Return the (x, y) coordinate for the center point of the cell that contains the specified text.  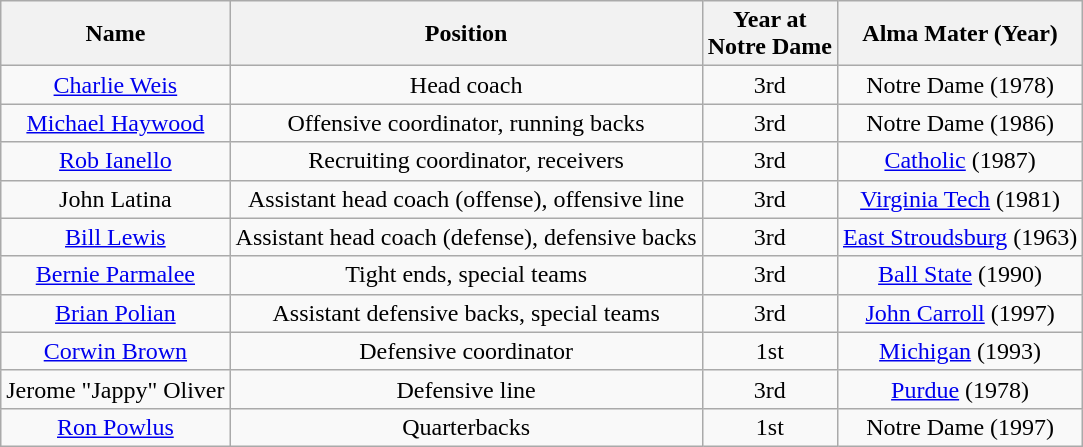
Head coach (466, 85)
Alma Mater (Year) (960, 34)
Defensive line (466, 389)
Notre Dame (1997) (960, 427)
Bill Lewis (116, 237)
John Latina (116, 199)
Assistant head coach (defense), defensive backs (466, 237)
Charlie Weis (116, 85)
Ron Powlus (116, 427)
Michael Haywood (116, 123)
Name (116, 34)
Position (466, 34)
Tight ends, special teams (466, 275)
Bernie Parmalee (116, 275)
Notre Dame (1986) (960, 123)
Virginia Tech (1981) (960, 199)
Notre Dame (1978) (960, 85)
Recruiting coordinator, receivers (466, 161)
East Stroudsburg (1963) (960, 237)
Rob Ianello (116, 161)
Offensive coordinator, running backs (466, 123)
John Carroll (1997) (960, 313)
Michigan (1993) (960, 351)
Quarterbacks (466, 427)
Brian Polian (116, 313)
Assistant head coach (offense), offensive line (466, 199)
Catholic (1987) (960, 161)
Purdue (1978) (960, 389)
Assistant defensive backs, special teams (466, 313)
Defensive coordinator (466, 351)
Year at Notre Dame (770, 34)
Corwin Brown (116, 351)
Jerome "Jappy" Oliver (116, 389)
Ball State (1990) (960, 275)
